Capture the cell that displays the provided text and extract its (X, Y) central coordinate. 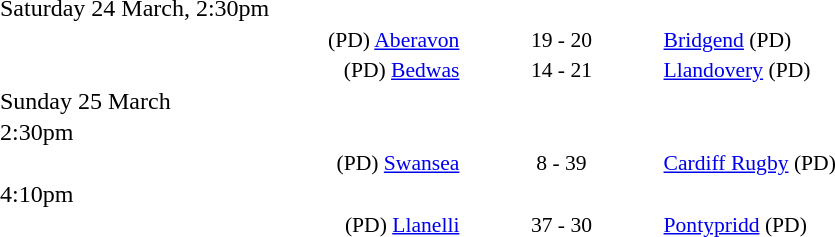
19 - 20 (561, 40)
8 - 39 (561, 163)
14 - 21 (561, 70)
